Extract the [X, Y] coordinate from the center of the cell holding the provided text.  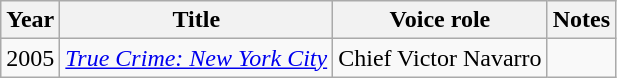
2005 [30, 58]
Year [30, 20]
Title [196, 20]
Notes [581, 20]
Chief Victor Navarro [440, 58]
True Crime: New York City [196, 58]
Voice role [440, 20]
